Provide the (X, Y) coordinate of the cell's center where the given text is located.  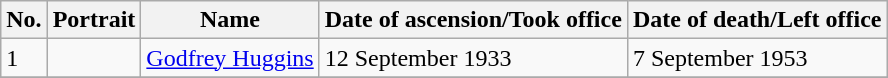
1 (24, 58)
7 September 1953 (757, 58)
Date of death/Left office (757, 20)
12 September 1933 (473, 58)
No. (24, 20)
Portrait (94, 20)
Name (230, 20)
Date of ascension/Took office (473, 20)
Godfrey Huggins (230, 58)
